Determine the (X, Y) coordinate at the center of the cell enclosing the given text.  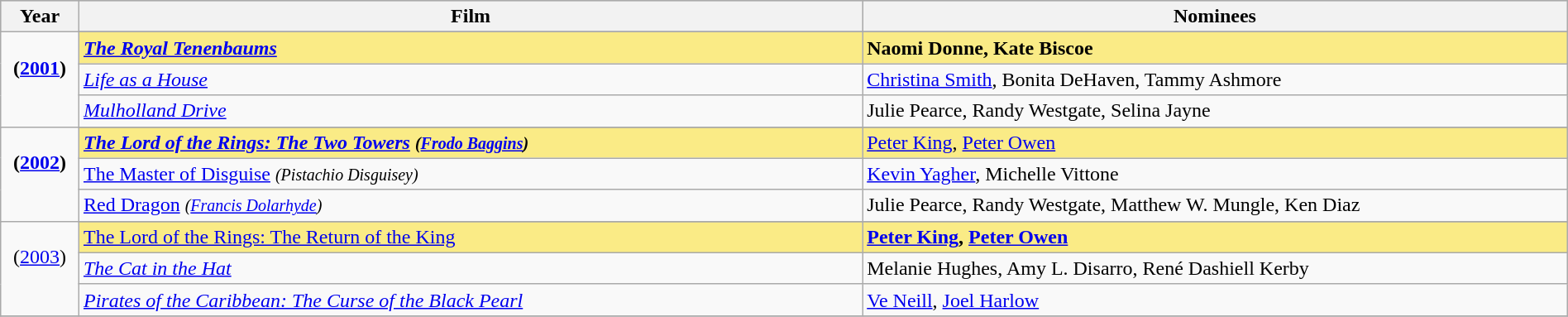
The Lord of the Rings: The Return of the King (470, 237)
Christina Smith, Bonita DeHaven, Tammy Ashmore (1216, 79)
The Master of Disguise (Pistachio Disguisey) (470, 174)
Mulholland Drive (470, 111)
Nominees (1216, 17)
Julie Pearce, Randy Westgate, Selina Jayne (1216, 111)
Melanie Hughes, Amy L. Disarro, René Dashiell Kerby (1216, 268)
(2001) (40, 79)
The Lord of the Rings: The Two Towers (Frodo Baggins) (470, 142)
Naomi Donne, Kate Biscoe (1216, 48)
Film (470, 17)
Red Dragon (Francis Dolarhyde) (470, 205)
Year (40, 17)
(2002) (40, 174)
Pirates of the Caribbean: The Curse of the Black Pearl (470, 300)
Julie Pearce, Randy Westgate, Matthew W. Mungle, Ken Diaz (1216, 205)
Kevin Yagher, Michelle Vittone (1216, 174)
The Cat in the Hat (470, 268)
(2003) (40, 268)
Life as a House (470, 79)
The Royal Tenenbaums (470, 48)
Ve Neill, Joel Harlow (1216, 300)
